From the cell containing the given text, extract its center point as [X, Y] coordinate. 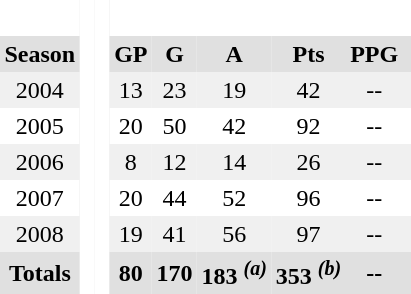
Pts [308, 54]
183 (a) [234, 273]
A [234, 54]
2006 [40, 162]
56 [234, 234]
26 [308, 162]
96 [308, 198]
G [174, 54]
80 [131, 273]
PPG [374, 54]
170 [174, 273]
92 [308, 126]
Totals [40, 273]
2008 [40, 234]
2004 [40, 90]
50 [174, 126]
97 [308, 234]
12 [174, 162]
2007 [40, 198]
14 [234, 162]
353 (b) [308, 273]
GP [131, 54]
52 [234, 198]
23 [174, 90]
44 [174, 198]
2005 [40, 126]
41 [174, 234]
8 [131, 162]
Season [40, 54]
13 [131, 90]
